Identify which cell holds the provided text, then report its (X, Y) central coordinate. 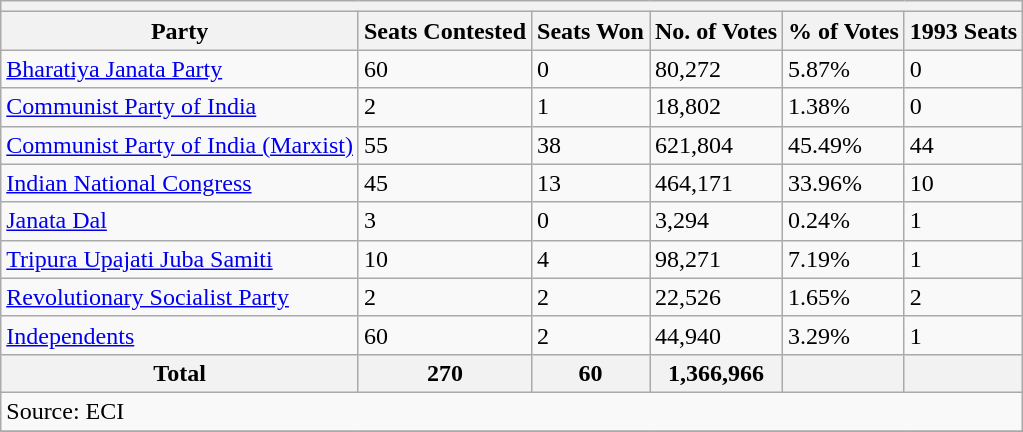
Party (180, 31)
1.38% (844, 107)
Indian National Congress (180, 183)
Revolutionary Socialist Party (180, 297)
Communist Party of India (Marxist) (180, 145)
7.19% (844, 259)
Tripura Upajati Juba Samiti (180, 259)
621,804 (716, 145)
3,294 (716, 221)
44,940 (716, 335)
Bharatiya Janata Party (180, 69)
Seats Contested (444, 31)
270 (444, 373)
464,171 (716, 183)
98,271 (716, 259)
3.29% (844, 335)
Total (180, 373)
No. of Votes (716, 31)
18,802 (716, 107)
33.96% (844, 183)
80,272 (716, 69)
22,526 (716, 297)
% of Votes (844, 31)
38 (591, 145)
55 (444, 145)
1.65% (844, 297)
Seats Won (591, 31)
1,366,966 (716, 373)
Communist Party of India (180, 107)
0.24% (844, 221)
13 (591, 183)
5.87% (844, 69)
Source: ECI (512, 411)
4 (591, 259)
44 (963, 145)
45 (444, 183)
Janata Dal (180, 221)
1993 Seats (963, 31)
3 (444, 221)
45.49% (844, 145)
Independents (180, 335)
